Return the (x, y) coordinate for the center point of the cell that contains the specified text.  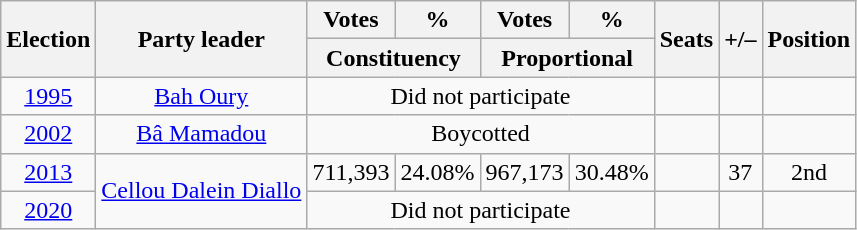
Bah Oury (202, 96)
Bâ Mamadou (202, 134)
Boycotted (480, 134)
30.48% (612, 172)
2002 (48, 134)
+/– (740, 39)
Election (48, 39)
37 (740, 172)
2013 (48, 172)
Cellou Dalein Diallo (202, 191)
711,393 (351, 172)
1995 (48, 96)
24.08% (438, 172)
Constituency (394, 58)
967,173 (524, 172)
Position (809, 39)
Seats (686, 39)
Party leader (202, 39)
2020 (48, 210)
Proportional (567, 58)
2nd (809, 172)
